Return (X, Y) of the center of cell containing provided text 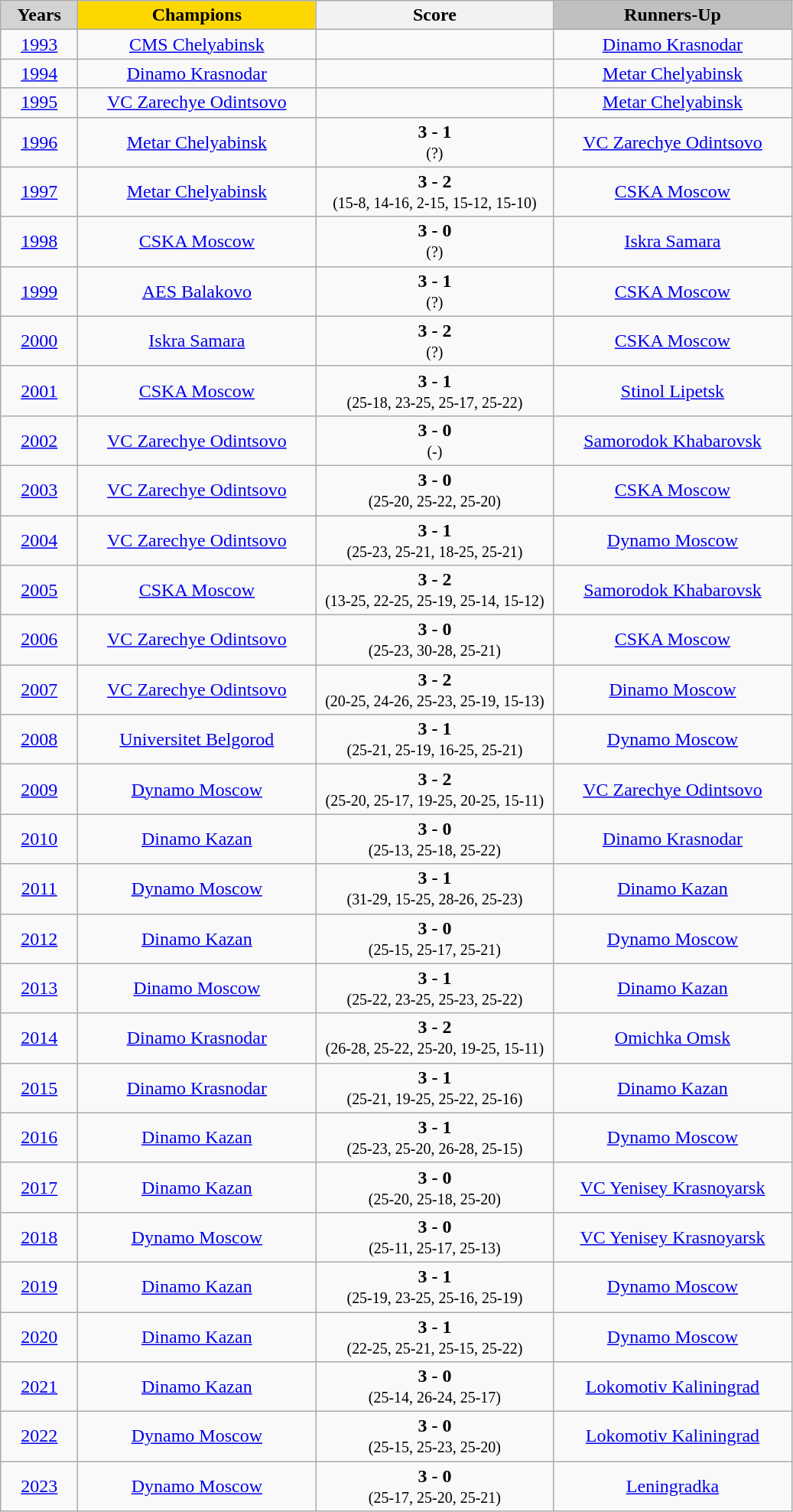
2002 (40, 441)
3 - 1(25-21, 19-25, 25-22, 25-16) (434, 1088)
3 - 0(?) (434, 242)
2015 (40, 1088)
3 - 1(25-23, 25-21, 18-25, 25-21) (434, 540)
3 - 2(15-8, 14-16, 2-15, 15-12, 15-10) (434, 191)
3 - 1(25-23, 25-20, 26-28, 25-15) (434, 1137)
3 - 0(25-15, 25-23, 25-20) (434, 1437)
2006 (40, 640)
3 - 2(26-28, 25-22, 25-20, 19-25, 15-11) (434, 1038)
3 - 0(25-23, 30-28, 25-21) (434, 640)
Leningradka (673, 1486)
3 - 0(25-15, 25-17, 25-21) (434, 938)
1995 (40, 103)
2020 (40, 1336)
2019 (40, 1287)
2004 (40, 540)
2003 (40, 490)
2000 (40, 341)
3 - 2(25-20, 25-17, 19-25, 20-25, 15-11) (434, 790)
CMS Chelyabinsk (197, 44)
Omichka Omsk (673, 1038)
1993 (40, 44)
3 - 0(25-20, 25-18, 25-20) (434, 1188)
1998 (40, 242)
2012 (40, 938)
3 - 2(13-25, 22-25, 25-19, 25-14, 15-12) (434, 591)
3 - 0(25-20, 25-22, 25-20) (434, 490)
1996 (40, 142)
2007 (40, 690)
2017 (40, 1188)
2009 (40, 790)
2022 (40, 1437)
Years (40, 15)
3 - 2(20-25, 24-26, 25-23, 25-19, 15-13) (434, 690)
2016 (40, 1137)
AES Balakovo (197, 291)
3 - 1(31-29, 15-25, 28-26, 25-23) (434, 889)
2011 (40, 889)
2013 (40, 989)
3 - 0(25-14, 26-24, 25-17) (434, 1387)
3 - 1(25-22, 23-25, 25-23, 25-22) (434, 989)
2005 (40, 591)
Universitet Belgorod (197, 739)
2023 (40, 1486)
3 - 0(-) (434, 441)
2010 (40, 839)
2008 (40, 739)
3 - 1(25-19, 23-25, 25-16, 25-19) (434, 1287)
1994 (40, 73)
2001 (40, 390)
2014 (40, 1038)
3 - 0(25-13, 25-18, 25-22) (434, 839)
2018 (40, 1237)
3 - 2(?) (434, 341)
3 - 0(25-11, 25-17, 25-13) (434, 1237)
Champions (197, 15)
3 - 1(22-25, 25-21, 25-15, 25-22) (434, 1336)
Stinol Lipetsk (673, 390)
1997 (40, 191)
3 - 0(25-17, 25-20, 25-21) (434, 1486)
Score (434, 15)
Runners-Up (673, 15)
1999 (40, 291)
3 - 1(25-21, 25-19, 16-25, 25-21) (434, 739)
2021 (40, 1387)
3 - 1(25-18, 23-25, 25-17, 25-22) (434, 390)
